Return the [x, y] coordinate for the center point of the cell that contains the specified text.  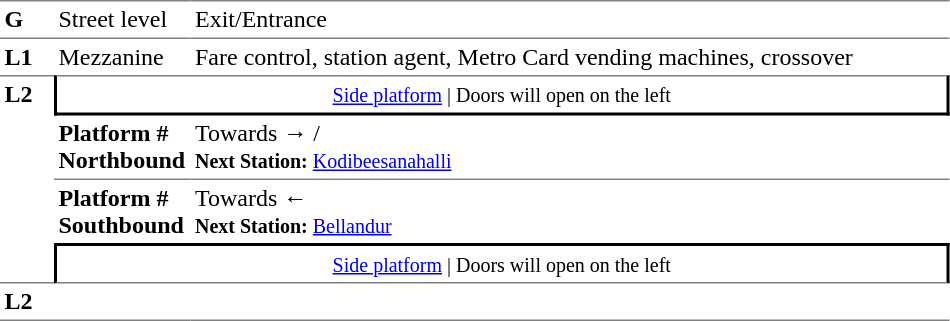
Exit/Entrance [570, 20]
L1 [27, 57]
Towards → / Next Station: Kodibeesanahalli [570, 148]
G [27, 20]
Street level [122, 20]
Fare control, station agent, Metro Card vending machines, crossover [570, 57]
Mezzanine [122, 57]
Towards ← Next Station: Bellandur [570, 212]
Platform #Southbound [122, 212]
L2 [27, 179]
Platform #Northbound [122, 148]
